Find where the given text appears and provide that cell's center as [x, y] coordinate. 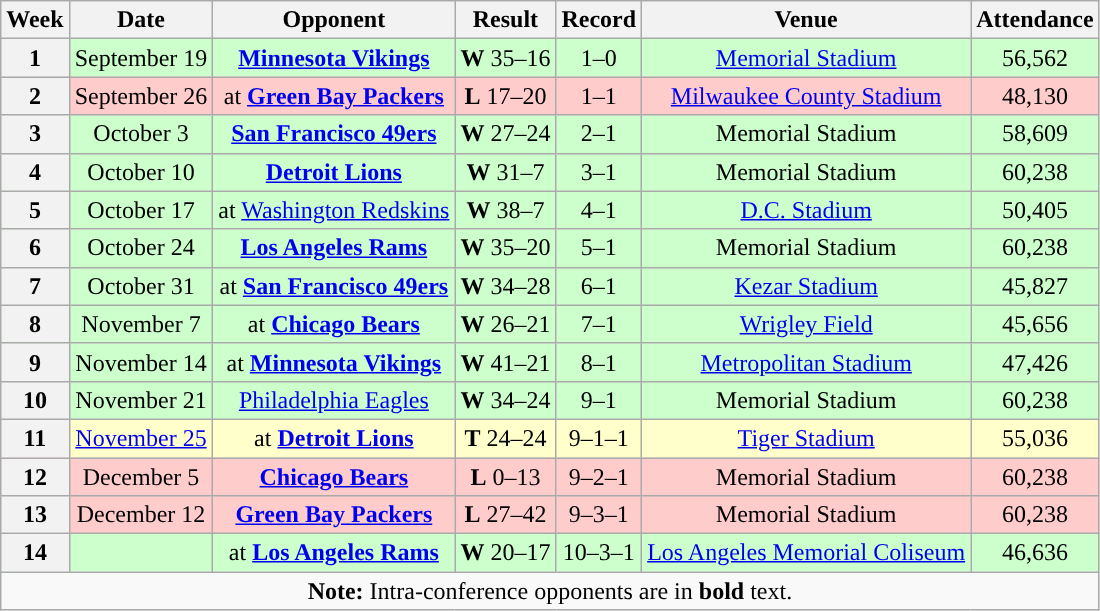
Green Bay Packers [334, 515]
1–0 [599, 58]
3 [35, 134]
58,609 [1035, 134]
W 20–17 [506, 553]
Los Angeles Memorial Coliseum [806, 553]
October 24 [141, 248]
December 5 [141, 477]
D.C. Stadium [806, 210]
12 [35, 477]
October 10 [141, 172]
October 31 [141, 286]
Date [141, 20]
9–2–1 [599, 477]
L 0–13 [506, 477]
Venue [806, 20]
9–1–1 [599, 438]
W 35–16 [506, 58]
2–1 [599, 134]
at Chicago Bears [334, 324]
Attendance [1035, 20]
Detroit Lions [334, 172]
10–3–1 [599, 553]
November 21 [141, 400]
November 14 [141, 362]
Note: Intra-conference opponents are in bold text. [550, 591]
November 7 [141, 324]
Minnesota Vikings [334, 58]
T 24–24 [506, 438]
6 [35, 248]
9–3–1 [599, 515]
Record [599, 20]
Result [506, 20]
10 [35, 400]
9 [35, 362]
8–1 [599, 362]
at San Francisco 49ers [334, 286]
56,562 [1035, 58]
7 [35, 286]
13 [35, 515]
W 34–28 [506, 286]
at Los Angeles Rams [334, 553]
14 [35, 553]
W 35–20 [506, 248]
L 17–20 [506, 96]
11 [35, 438]
L 27–42 [506, 515]
September 26 [141, 96]
Metropolitan Stadium [806, 362]
50,405 [1035, 210]
December 12 [141, 515]
W 34–24 [506, 400]
Week [35, 20]
46,636 [1035, 553]
48,130 [1035, 96]
W 27–24 [506, 134]
Milwaukee County Stadium [806, 96]
October 17 [141, 210]
Wrigley Field [806, 324]
San Francisco 49ers [334, 134]
7–1 [599, 324]
5–1 [599, 248]
W 38–7 [506, 210]
W 31–7 [506, 172]
4 [35, 172]
9–1 [599, 400]
1 [35, 58]
Chicago Bears [334, 477]
November 25 [141, 438]
Philadelphia Eagles [334, 400]
W 26–21 [506, 324]
55,036 [1035, 438]
Los Angeles Rams [334, 248]
6–1 [599, 286]
at Detroit Lions [334, 438]
8 [35, 324]
45,656 [1035, 324]
3–1 [599, 172]
2 [35, 96]
1–1 [599, 96]
October 3 [141, 134]
Kezar Stadium [806, 286]
Tiger Stadium [806, 438]
45,827 [1035, 286]
4–1 [599, 210]
Opponent [334, 20]
at Green Bay Packers [334, 96]
September 19 [141, 58]
at Washington Redskins [334, 210]
47,426 [1035, 362]
5 [35, 210]
at Minnesota Vikings [334, 362]
W 41–21 [506, 362]
